For the text-containing cell, return its midpoint in [X, Y] coordinate format. 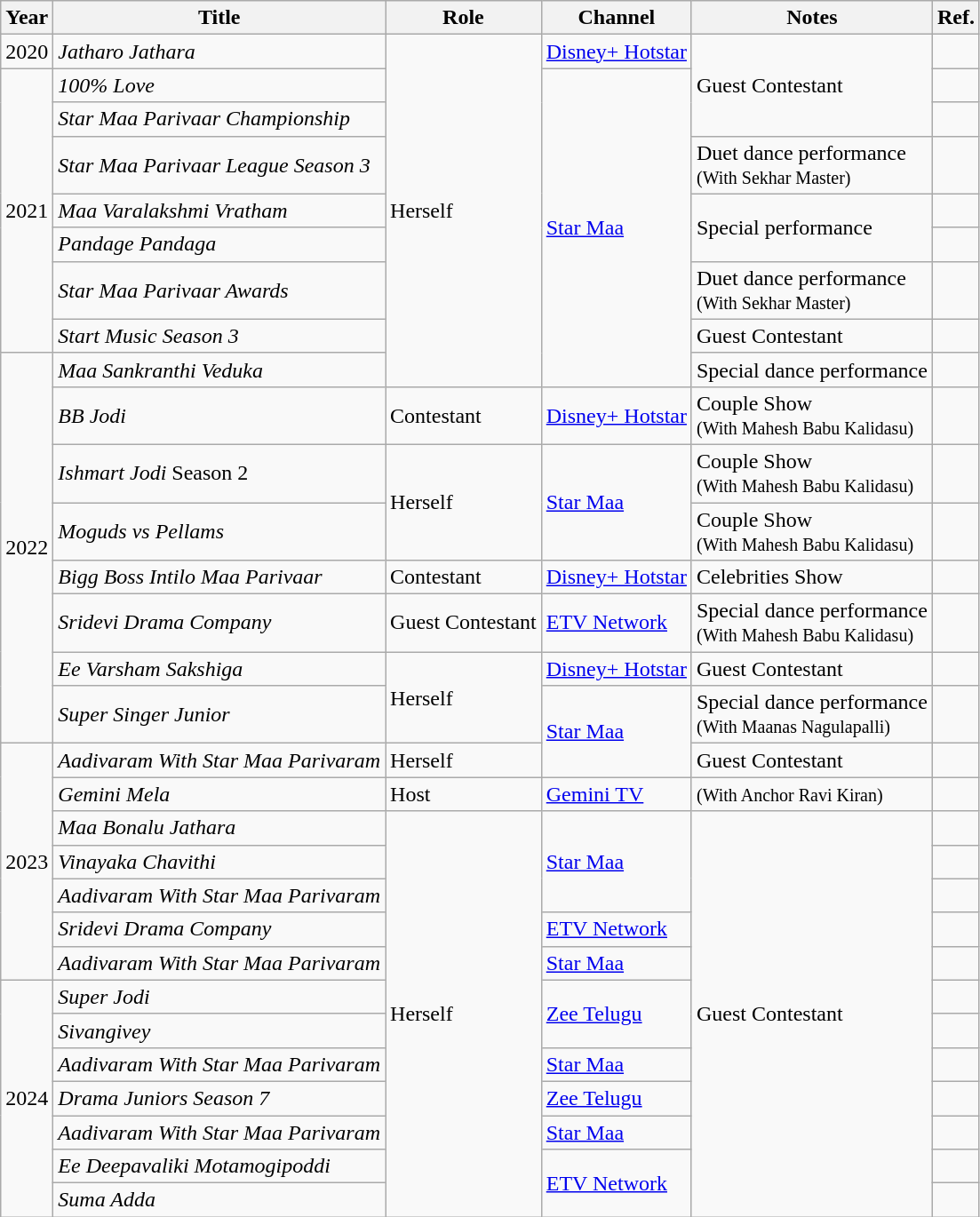
Gemini Mela [219, 794]
Special dance performance (With Maanas Nagulapalli) [812, 714]
BB Jodi [219, 416]
Moguds vs Pellams [219, 531]
(With Anchor Ravi Kiran) [812, 794]
Star Maa Parivaar Championship [219, 119]
Drama Juniors Season 7 [219, 1098]
Start Music Season 3 [219, 336]
Special dance performance [812, 370]
Jatharo Jathara [219, 52]
Special dance performance (With Mahesh Babu Kalidasu) [812, 624]
2024 [27, 1098]
Host [464, 794]
2022 [27, 548]
Channel [617, 18]
Role [464, 18]
Gemini TV [617, 794]
100% Love [219, 85]
Maa Bonalu Jathara [219, 828]
2020 [27, 52]
Super Singer Junior [219, 714]
Suma Adda [219, 1200]
Super Jodi [219, 997]
Notes [812, 18]
Bigg Boss Intilo Maa Parivaar [219, 577]
Maa Sankranthi Veduka [219, 370]
Pandage Pandaga [219, 244]
Ref. [956, 18]
Year [27, 18]
Maa Varalakshmi Vratham [219, 211]
Star Maa Parivaar Awards [219, 290]
2023 [27, 862]
Ee Varsham Sakshiga [219, 669]
Celebrities Show [812, 577]
Title [219, 18]
Star Maa Parivaar League Season 3 [219, 165]
Ee Deepavaliki Motamogipoddi [219, 1166]
Sivangivey [219, 1030]
Ishmart Jodi Season 2 [219, 473]
Special performance [812, 227]
Vinayaka Chavithi [219, 862]
2021 [27, 211]
